Identify which cell holds the provided text, then report its [X, Y] central coordinate. 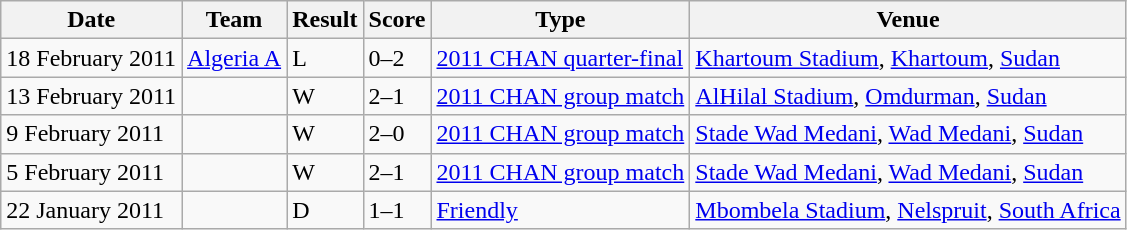
Score [397, 20]
Mbombela Stadium, Nelspruit, South Africa [908, 210]
Date [92, 20]
Result [325, 20]
18 February 2011 [92, 58]
22 January 2011 [92, 210]
13 February 2011 [92, 96]
Team [234, 20]
2011 CHAN quarter-final [560, 58]
2–0 [397, 134]
0–2 [397, 58]
L [325, 58]
9 February 2011 [92, 134]
Friendly [560, 210]
AlHilal Stadium, Omdurman, Sudan [908, 96]
D [325, 210]
1–1 [397, 210]
Venue [908, 20]
Type [560, 20]
5 February 2011 [92, 172]
Algeria A [234, 58]
Khartoum Stadium, Khartoum, Sudan [908, 58]
